Extract the (X, Y) coordinate from the center of the cell holding the provided text.  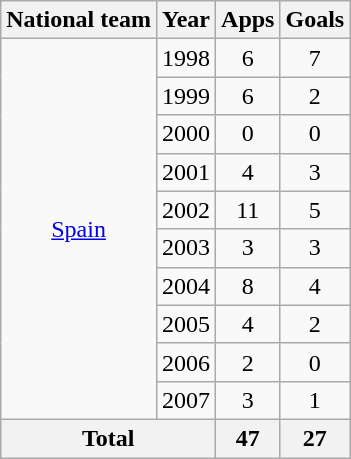
Apps (248, 20)
2005 (186, 324)
2003 (186, 248)
National team (79, 20)
8 (248, 286)
2004 (186, 286)
1 (315, 400)
47 (248, 438)
1998 (186, 58)
2000 (186, 134)
Spain (79, 230)
Total (108, 438)
2007 (186, 400)
7 (315, 58)
2006 (186, 362)
11 (248, 210)
Year (186, 20)
Goals (315, 20)
27 (315, 438)
5 (315, 210)
2001 (186, 172)
1999 (186, 96)
2002 (186, 210)
